Provide the [X, Y] coordinate of the cell's center where the given text is located.  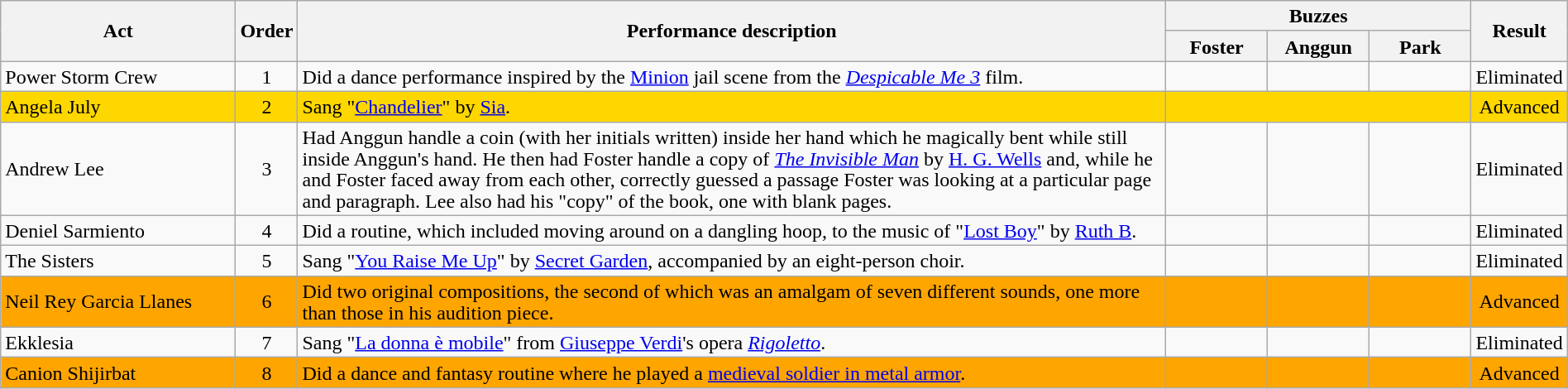
Did a dance and fantasy routine where he played a medieval soldier in metal armor. [732, 372]
6 [266, 301]
Anggun [1318, 46]
Sang "Chandelier" by Sia. [732, 106]
Result [1519, 31]
Park [1421, 46]
Order [266, 31]
2 [266, 106]
Power Storm Crew [118, 76]
Buzzes [1318, 17]
Act [118, 31]
4 [266, 230]
Foster [1216, 46]
Did a dance performance inspired by the Minion jail scene from the Despicable Me 3 film. [732, 76]
5 [266, 262]
1 [266, 76]
Did a routine, which included moving around on a dangling hoop, to the music of "Lost Boy" by Ruth B. [732, 230]
Neil Rey Garcia Llanes [118, 301]
Angela July [118, 106]
Andrew Lee [118, 169]
Canion Shijirbat [118, 372]
7 [266, 343]
3 [266, 169]
Did two original compositions, the second of which was an amalgam of seven different sounds, one more than those in his audition piece. [732, 301]
Deniel Sarmiento [118, 230]
Sang "You Raise Me Up" by Secret Garden, accompanied by an eight-person choir. [732, 262]
Performance description [732, 31]
8 [266, 372]
Sang "La donna è mobile" from Giuseppe Verdi's opera Rigoletto. [732, 343]
The Sisters [118, 262]
Ekklesia [118, 343]
